From the cell containing the given text, extract its center point as [x, y] coordinate. 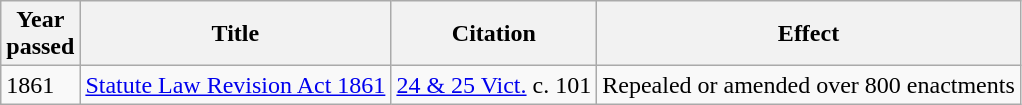
Yearpassed [40, 34]
Effect [809, 34]
24 & 25 Vict. c. 101 [494, 85]
Repealed or amended over 800 enactments [809, 85]
Title [236, 34]
Citation [494, 34]
1861 [40, 85]
Statute Law Revision Act 1861 [236, 85]
